Capture the cell that displays the provided text and extract its (X, Y) central coordinate. 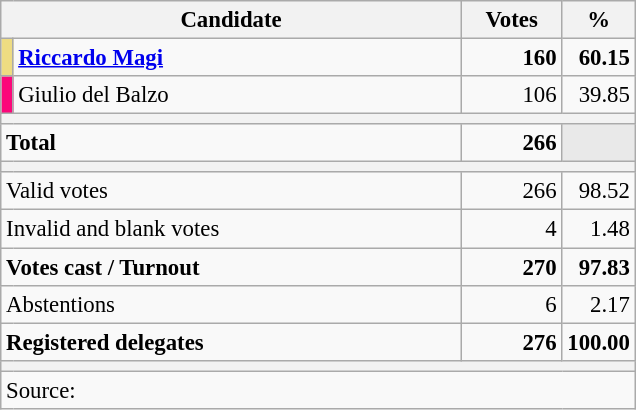
4 (512, 229)
Valid votes (232, 191)
60.15 (598, 58)
39.85 (598, 95)
Invalid and blank votes (232, 229)
Registered delegates (232, 342)
Giulio del Balzo (237, 95)
Candidate (232, 20)
6 (512, 304)
Riccardo Magi (237, 58)
100.00 (598, 342)
270 (512, 267)
276 (512, 342)
97.83 (598, 267)
106 (512, 95)
Votes (512, 20)
Abstentions (232, 304)
% (598, 20)
Total (232, 143)
160 (512, 58)
1.48 (598, 229)
98.52 (598, 191)
Source: (318, 390)
Votes cast / Turnout (232, 267)
2.17 (598, 304)
